Identify which cell holds the provided text, then report its [x, y] central coordinate. 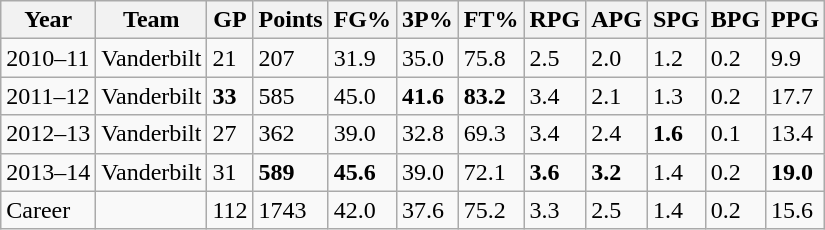
19.0 [796, 172]
45.0 [362, 96]
31 [230, 172]
362 [290, 134]
FG% [362, 20]
0.1 [735, 134]
2013–14 [48, 172]
1.2 [676, 58]
SPG [676, 20]
GP [230, 20]
BPG [735, 20]
PPG [796, 20]
Year [48, 20]
FT% [491, 20]
31.9 [362, 58]
3.2 [617, 172]
15.6 [796, 210]
2011–12 [48, 96]
45.6 [362, 172]
585 [290, 96]
21 [230, 58]
1.3 [676, 96]
32.8 [427, 134]
3.6 [555, 172]
1.6 [676, 134]
3.3 [555, 210]
2.4 [617, 134]
589 [290, 172]
1743 [290, 210]
112 [230, 210]
APG [617, 20]
9.9 [796, 58]
207 [290, 58]
17.7 [796, 96]
41.6 [427, 96]
13.4 [796, 134]
Team [152, 20]
33 [230, 96]
2010–11 [48, 58]
83.2 [491, 96]
75.8 [491, 58]
37.6 [427, 210]
42.0 [362, 210]
2012–13 [48, 134]
27 [230, 134]
Points [290, 20]
35.0 [427, 58]
72.1 [491, 172]
2.0 [617, 58]
RPG [555, 20]
3P% [427, 20]
75.2 [491, 210]
2.1 [617, 96]
69.3 [491, 134]
Career [48, 210]
